Scan for the cell matching the given text and deliver its [x, y] coordinate at center. 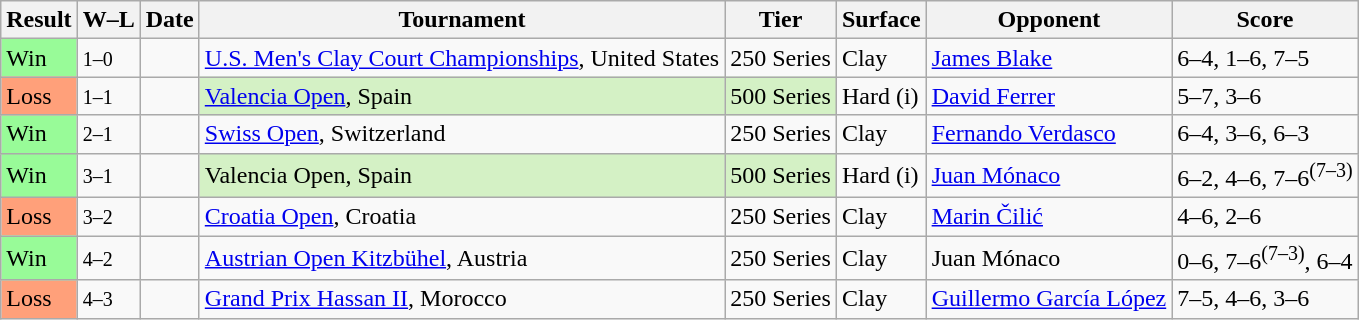
4–3 [108, 299]
1–0 [108, 58]
6–4, 3–6, 6–3 [1265, 134]
W–L [108, 20]
David Ferrer [1049, 96]
0–6, 7–6(7–3), 6–4 [1265, 258]
Opponent [1049, 20]
Score [1265, 20]
Tier [781, 20]
1–1 [108, 96]
Result [39, 20]
Austrian Open Kitzbühel, Austria [462, 258]
Surface [881, 20]
4–6, 2–6 [1265, 217]
U.S. Men's Clay Court Championships, United States [462, 58]
3–1 [108, 176]
Date [170, 20]
5–7, 3–6 [1265, 96]
Croatia Open, Croatia [462, 217]
Marin Čilić [1049, 217]
6–2, 4–6, 7–6(7–3) [1265, 176]
Grand Prix Hassan II, Morocco [462, 299]
2–1 [108, 134]
Fernando Verdasco [1049, 134]
Swiss Open, Switzerland [462, 134]
James Blake [1049, 58]
6–4, 1–6, 7–5 [1265, 58]
4–2 [108, 258]
3–2 [108, 217]
7–5, 4–6, 3–6 [1265, 299]
Guillermo García López [1049, 299]
Tournament [462, 20]
